Search for the cell housing the specified text and yield its [x, y] center coordinate. 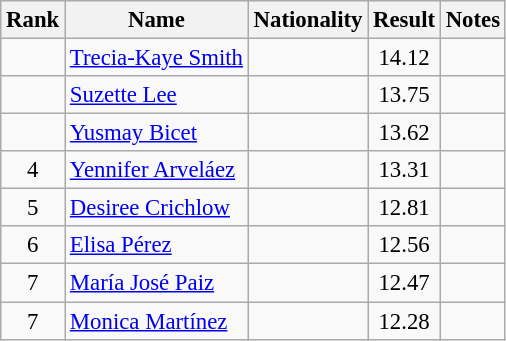
13.62 [404, 133]
Elisa Pérez [157, 245]
12.28 [404, 321]
Name [157, 20]
Suzette Lee [157, 95]
María José Paiz [157, 283]
Trecia-Kaye Smith [157, 58]
Yennifer Arveláez [157, 170]
12.47 [404, 283]
12.81 [404, 208]
6 [33, 245]
13.31 [404, 170]
13.75 [404, 95]
Yusmay Bicet [157, 133]
4 [33, 170]
Nationality [308, 20]
Desiree Crichlow [157, 208]
Monica Martínez [157, 321]
14.12 [404, 58]
Result [404, 20]
Notes [472, 20]
Rank [33, 20]
5 [33, 208]
12.56 [404, 245]
